Scan for the cell matching the given text and deliver its [X, Y] coordinate at center. 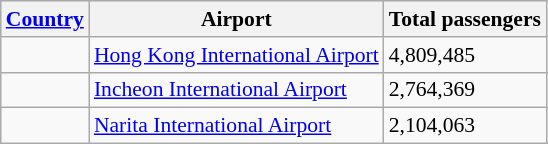
Airport [236, 19]
Total passengers [465, 19]
2,764,369 [465, 90]
Hong Kong International Airport [236, 55]
2,104,063 [465, 126]
Narita International Airport [236, 126]
Country [45, 19]
4,809,485 [465, 55]
Incheon International Airport [236, 90]
